Identify which cell holds the provided text, then report its (x, y) central coordinate. 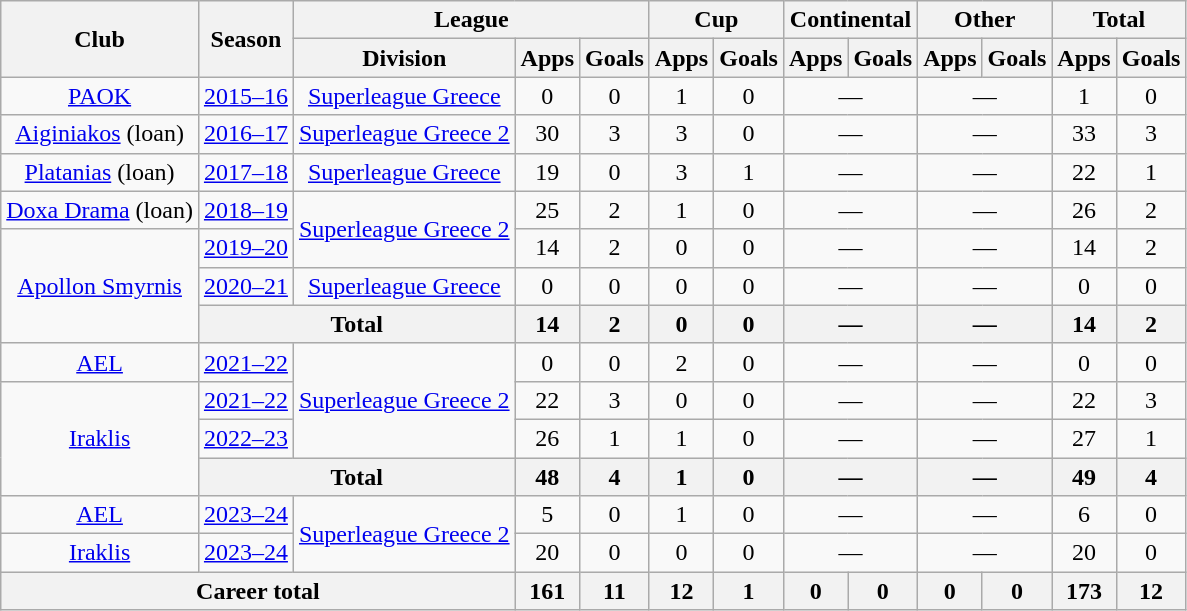
161 (547, 591)
2015–16 (246, 96)
Doxa Drama (loan) (100, 210)
Career total (258, 591)
Club (100, 39)
25 (547, 210)
27 (1084, 438)
5 (547, 515)
Aiginiakos (loan) (100, 134)
30 (547, 134)
PAOK (100, 96)
Apollon Smyrnis (100, 286)
6 (1084, 515)
49 (1084, 477)
11 (615, 591)
19 (547, 172)
173 (1084, 591)
2022–23 (246, 438)
2020–21 (246, 286)
Season (246, 39)
Other (985, 20)
33 (1084, 134)
2018–19 (246, 210)
League (471, 20)
2016–17 (246, 134)
Cup (716, 20)
2017–18 (246, 172)
Continental (850, 20)
2019–20 (246, 248)
48 (547, 477)
Platanias (loan) (100, 172)
Division (404, 58)
